Detect which cell encompasses the target text, then output its [x, y] center coordinate. 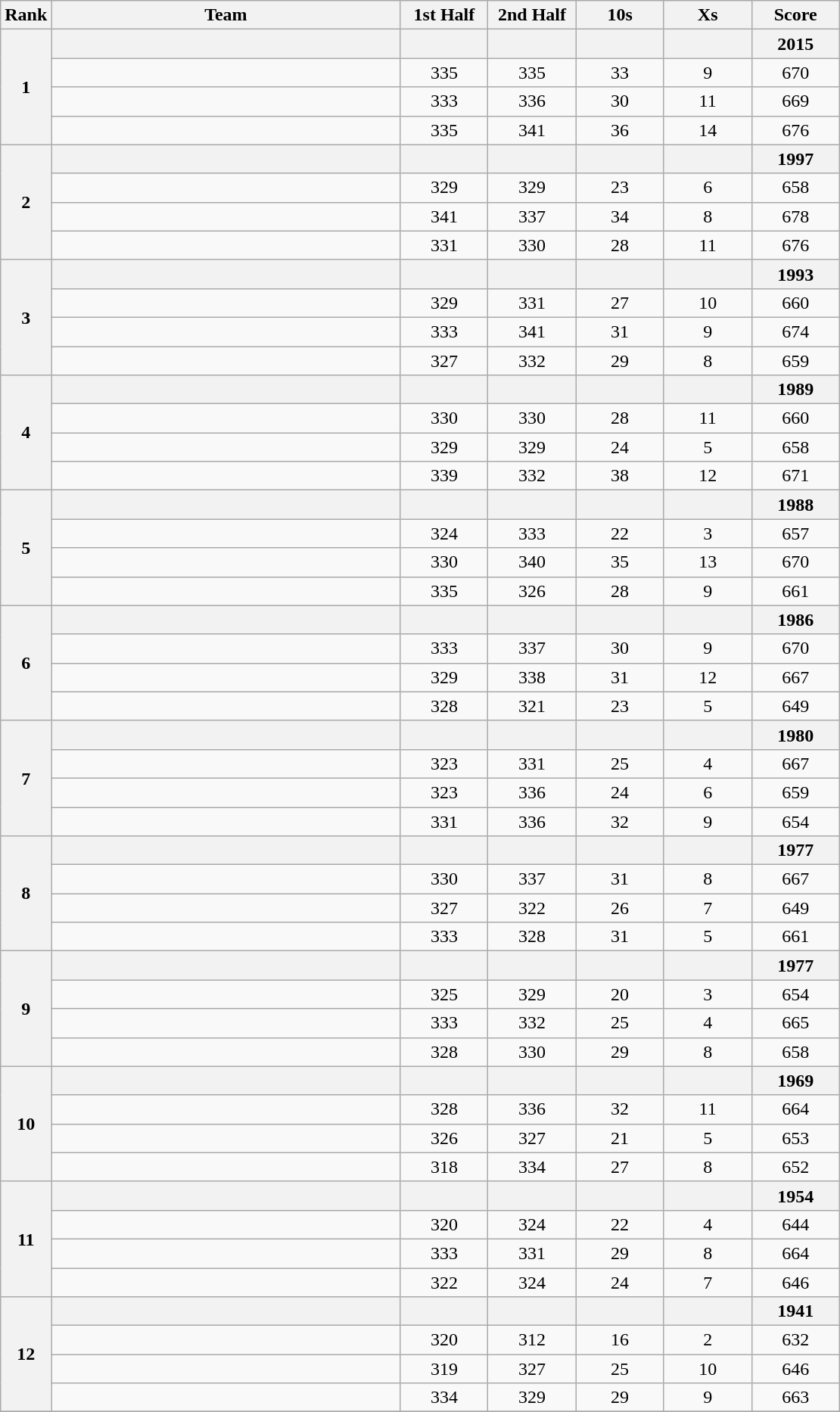
33 [620, 73]
16 [620, 1340]
1988 [795, 505]
312 [532, 1340]
674 [795, 331]
665 [795, 1023]
671 [795, 476]
2015 [795, 44]
20 [620, 994]
1 [26, 87]
1997 [795, 159]
653 [795, 1138]
319 [444, 1369]
13 [708, 562]
1969 [795, 1081]
318 [444, 1167]
1954 [795, 1196]
14 [708, 130]
1989 [795, 390]
644 [795, 1224]
Xs [708, 15]
339 [444, 476]
34 [620, 216]
26 [620, 908]
35 [620, 562]
632 [795, 1340]
1986 [795, 620]
36 [620, 130]
10s [620, 15]
1993 [795, 274]
321 [532, 706]
38 [620, 476]
Score [795, 15]
678 [795, 216]
338 [532, 677]
Rank [26, 15]
1st Half [444, 15]
669 [795, 101]
663 [795, 1398]
325 [444, 994]
340 [532, 562]
1980 [795, 735]
21 [620, 1138]
652 [795, 1167]
Team [226, 15]
1941 [795, 1311]
2nd Half [532, 15]
657 [795, 533]
